For the text-containing cell, return its midpoint in [X, Y] coordinate format. 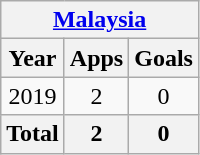
Year [33, 58]
Total [33, 134]
Apps [96, 58]
Malaysia [100, 20]
2019 [33, 96]
Goals [164, 58]
